Return (X, Y) of the center of cell containing provided text 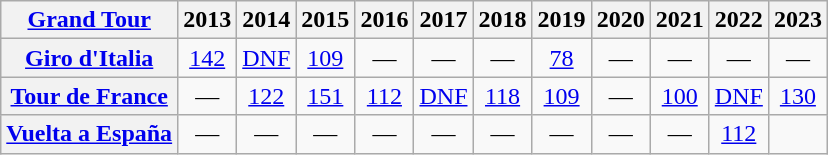
130 (798, 96)
2019 (562, 20)
151 (326, 96)
2018 (502, 20)
2020 (620, 20)
2015 (326, 20)
78 (562, 58)
2022 (738, 20)
2023 (798, 20)
2017 (444, 20)
142 (208, 58)
Vuelta a España (90, 134)
Giro d'Italia (90, 58)
122 (266, 96)
Grand Tour (90, 20)
2013 (208, 20)
2016 (384, 20)
2021 (680, 20)
100 (680, 96)
Tour de France (90, 96)
118 (502, 96)
2014 (266, 20)
